Pinpoint the cell where the given text exists, returning its [X, Y] midpoint coordinate. 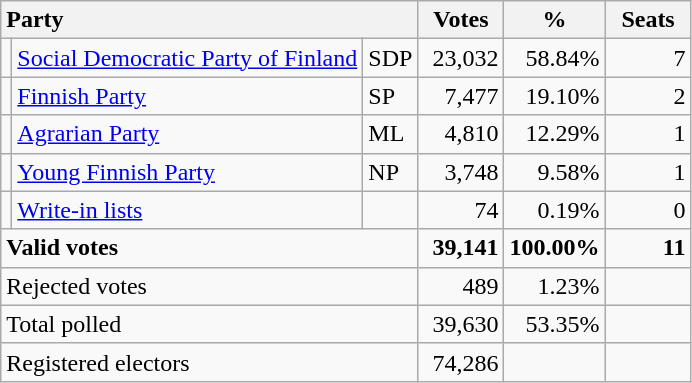
Seats [648, 20]
9.58% [554, 172]
489 [461, 286]
1.23% [554, 286]
19.10% [554, 96]
Finnish Party [188, 96]
58.84% [554, 58]
39,630 [461, 324]
NP [390, 172]
7 [648, 58]
7,477 [461, 96]
Votes [461, 20]
74 [461, 210]
39,141 [461, 248]
Write-in lists [188, 210]
Young Finnish Party [188, 172]
100.00% [554, 248]
2 [648, 96]
0.19% [554, 210]
Valid votes [210, 248]
0 [648, 210]
% [554, 20]
53.35% [554, 324]
23,032 [461, 58]
Registered electors [210, 362]
4,810 [461, 134]
Party [210, 20]
3,748 [461, 172]
Total polled [210, 324]
Rejected votes [210, 286]
74,286 [461, 362]
SP [390, 96]
SDP [390, 58]
Agrarian Party [188, 134]
11 [648, 248]
Social Democratic Party of Finland [188, 58]
ML [390, 134]
12.29% [554, 134]
